Identify which cell holds the provided text, then report its (x, y) central coordinate. 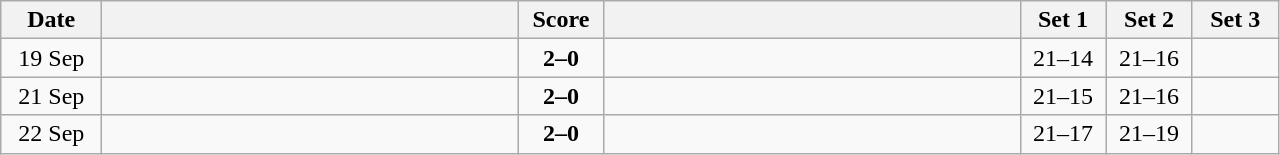
21–19 (1149, 134)
Set 1 (1063, 20)
Set 3 (1235, 20)
Score (561, 20)
21–14 (1063, 58)
21–15 (1063, 96)
19 Sep (52, 58)
Set 2 (1149, 20)
Date (52, 20)
21 Sep (52, 96)
21–17 (1063, 134)
22 Sep (52, 134)
